Provide the [X, Y] coordinate of the cell's center where the given text is located.  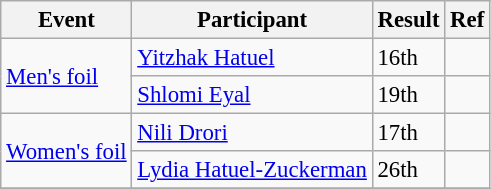
Nili Drori [252, 133]
26th [408, 170]
Ref [468, 20]
17th [408, 133]
Women's foil [66, 152]
19th [408, 95]
Result [408, 20]
Men's foil [66, 76]
Shlomi Eyal [252, 95]
16th [408, 58]
Lydia Hatuel-Zuckerman [252, 170]
Event [66, 20]
Participant [252, 20]
Yitzhak Hatuel [252, 58]
